From the cell containing the given text, extract its center point as (x, y) coordinate. 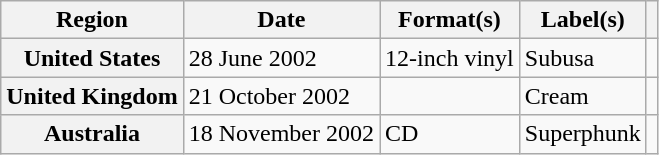
21 October 2002 (281, 96)
United States (92, 58)
Label(s) (582, 20)
Australia (92, 134)
Format(s) (450, 20)
12-inch vinyl (450, 58)
United Kingdom (92, 96)
Superphunk (582, 134)
Date (281, 20)
28 June 2002 (281, 58)
Cream (582, 96)
Subusa (582, 58)
CD (450, 134)
Region (92, 20)
18 November 2002 (281, 134)
